Provide the (X, Y) coordinate of the cell's center where the given text is located.  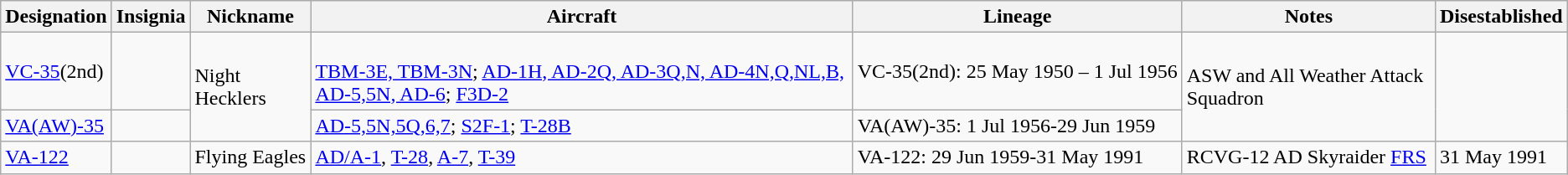
31 May 1991 (1501, 157)
RCVG-12 AD Skyraider FRS (1308, 157)
Insignia (151, 17)
VC-35(2nd): 25 May 1950 – 1 Jul 1956 (1017, 71)
Aircraft (581, 17)
TBM-3E, TBM-3N; AD-1H, AD-2Q, AD-3Q,N, AD-4N,Q,NL,B, AD-5,5N, AD-6; F3D-2 (581, 71)
Flying Eagles (250, 157)
AD-5,5N,5Q,6,7; S2F-1; T-28B (581, 126)
ASW and All Weather Attack Squadron (1308, 87)
VC-35(2nd) (56, 71)
VA(AW)-35 (56, 126)
AD/A-1, T-28, A-7, T-39 (581, 157)
Disestablished (1501, 17)
Lineage (1017, 17)
VA(AW)-35: 1 Jul 1956-29 Jun 1959 (1017, 126)
VA-122: 29 Jun 1959-31 May 1991 (1017, 157)
Notes (1308, 17)
VA-122 (56, 157)
Nickname (250, 17)
Designation (56, 17)
Night Hecklers (250, 87)
